Scan for the cell matching the given text and deliver its (x, y) coordinate at center. 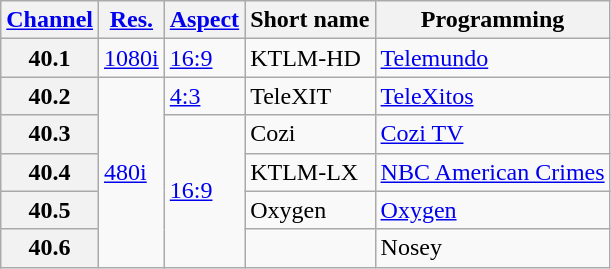
Short name (310, 20)
NBC American Crimes (492, 172)
Telemundo (492, 58)
1080i (132, 58)
40.6 (50, 248)
4:3 (204, 96)
KTLM-LX (310, 172)
40.2 (50, 96)
Nosey (492, 248)
480i (132, 172)
Channel (50, 20)
Cozi (310, 134)
KTLM-HD (310, 58)
40.1 (50, 58)
Programming (492, 20)
TeleXIT (310, 96)
40.3 (50, 134)
40.4 (50, 172)
40.5 (50, 210)
TeleXitos (492, 96)
Aspect (204, 20)
Cozi TV (492, 134)
Res. (132, 20)
